Determine the [x, y] coordinate at the center of the cell enclosing the given text.  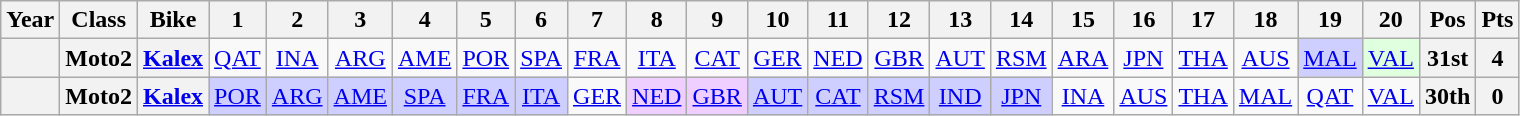
0 [1498, 96]
14 [1021, 20]
18 [1265, 20]
31st [1447, 58]
Bike [174, 20]
19 [1330, 20]
ARA [1083, 58]
11 [838, 20]
Pts [1498, 20]
8 [657, 20]
15 [1083, 20]
Year [30, 20]
12 [899, 20]
13 [960, 20]
5 [486, 20]
10 [777, 20]
3 [360, 20]
Class [99, 20]
IND [960, 96]
2 [297, 20]
6 [542, 20]
1 [238, 20]
17 [1203, 20]
30th [1447, 96]
9 [717, 20]
20 [1390, 20]
16 [1144, 20]
Pos [1447, 20]
7 [598, 20]
